For the text-containing cell, return its midpoint in (x, y) coordinate format. 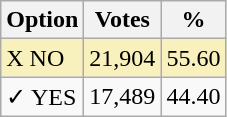
% (194, 20)
X NO (42, 58)
21,904 (122, 58)
44.40 (194, 97)
Votes (122, 20)
✓ YES (42, 97)
Option (42, 20)
55.60 (194, 58)
17,489 (122, 97)
